Provide the (X, Y) coordinate of the cell's center where the given text is located.  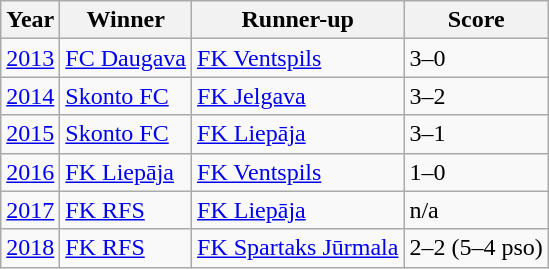
2014 (30, 96)
3–0 (476, 58)
FC Daugava (126, 58)
3–1 (476, 134)
n/a (476, 210)
Score (476, 20)
FK Spartaks Jūrmala (298, 248)
Year (30, 20)
Runner-up (298, 20)
2015 (30, 134)
2013 (30, 58)
Winner (126, 20)
1–0 (476, 172)
2017 (30, 210)
2018 (30, 248)
2–2 (5–4 pso) (476, 248)
FK Jelgava (298, 96)
3–2 (476, 96)
2016 (30, 172)
